Locate the cell with the specified text and output its [X, Y] center coordinate. 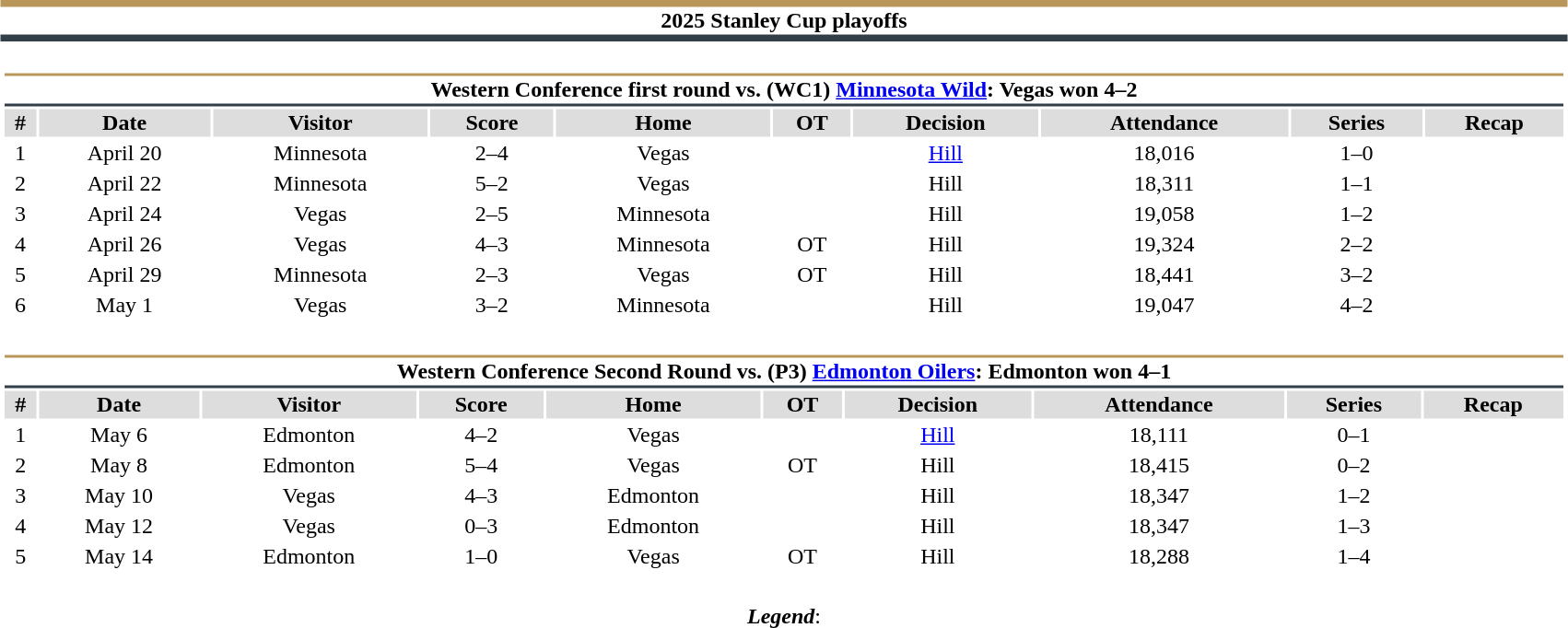
Western Conference first round vs. (WC1) Minnesota Wild: Vegas won 4–2 [783, 90]
18,415 [1159, 465]
6 [20, 305]
1–1 [1356, 183]
19,047 [1164, 305]
2025 Stanley Cup playoffs [784, 20]
2–2 [1356, 244]
19,058 [1164, 215]
5–2 [492, 183]
18,016 [1164, 154]
18,441 [1164, 275]
0–3 [481, 526]
2–5 [492, 215]
1–3 [1354, 526]
May 12 [119, 526]
April 24 [125, 215]
May 6 [119, 436]
18,111 [1159, 436]
2–4 [492, 154]
May 10 [119, 496]
18,288 [1159, 557]
1–4 [1354, 557]
5–4 [481, 465]
April 26 [125, 244]
2–3 [492, 275]
May 14 [119, 557]
19,324 [1164, 244]
Western Conference Second Round vs. (P3) Edmonton Oilers: Edmonton won 4–1 [783, 372]
0–2 [1354, 465]
May 8 [119, 465]
May 1 [125, 305]
18,311 [1164, 183]
0–1 [1354, 436]
April 22 [125, 183]
April 29 [125, 275]
April 20 [125, 154]
